Search for the cell housing the specified text and yield its [X, Y] center coordinate. 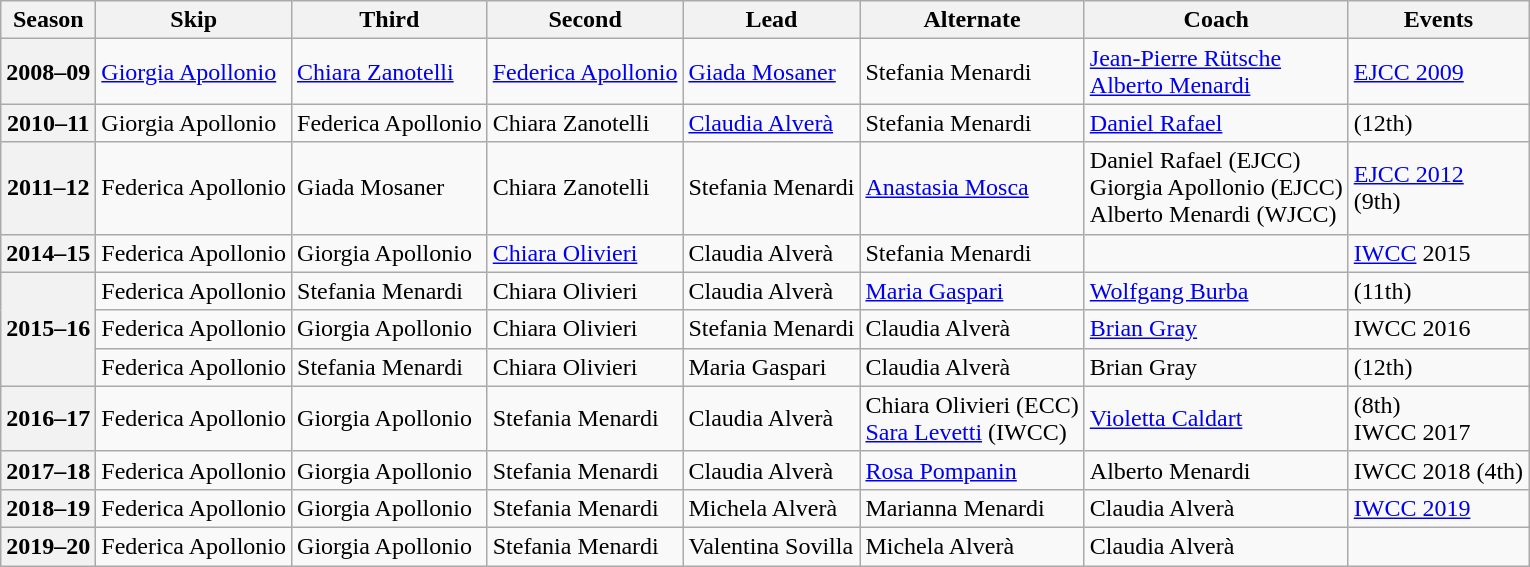
2011–12 [48, 188]
Wolfgang Burba [1216, 291]
Second [585, 20]
Lead [772, 20]
Rosa Pompanin [972, 470]
EJCC 2012 (9th) [1438, 188]
2017–18 [48, 470]
IWCC 2015 [1438, 253]
Marianna Menardi [972, 508]
Daniel Rafael (EJCC)Giorgia Apollonio (EJCC)Alberto Menardi (WJCC) [1216, 188]
Chiara Olivieri (ECC)Sara Levetti (IWCC) [972, 418]
Alternate [972, 20]
IWCC 2019 [1438, 508]
IWCC 2016 [1438, 329]
Skip [194, 20]
Third [390, 20]
Jean-Pierre RütscheAlberto Menardi [1216, 72]
Season [48, 20]
(8th)IWCC 2017 [1438, 418]
IWCC 2018 (4th) [1438, 470]
2019–20 [48, 546]
2014–15 [48, 253]
Anastasia Mosca [972, 188]
EJCC 2009 [1438, 72]
2008–09 [48, 72]
Events [1438, 20]
Valentina Sovilla [772, 546]
Coach [1216, 20]
2010–11 [48, 123]
Violetta Caldart [1216, 418]
(11th) [1438, 291]
2015–16 [48, 329]
Daniel Rafael [1216, 123]
Alberto Menardi [1216, 470]
2018–19 [48, 508]
2016–17 [48, 418]
